Return the (X, Y) coordinate for the center point of the cell that contains the specified text.  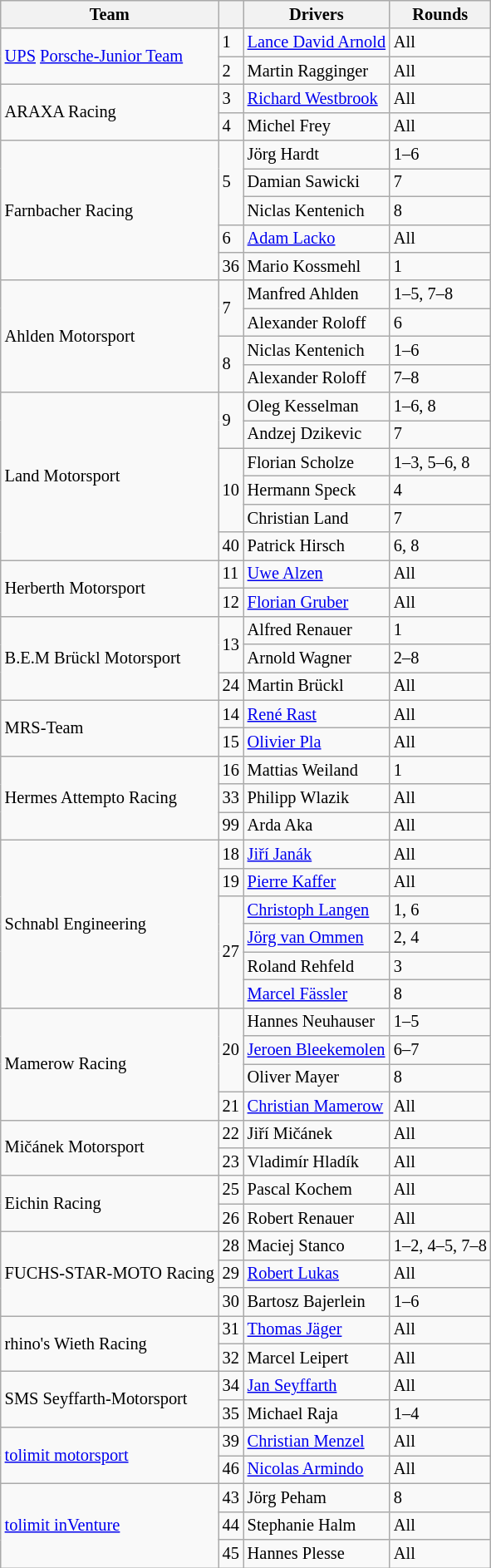
31 (231, 1329)
Michel Frey (317, 126)
39 (231, 1442)
Jörg van Ommen (317, 938)
Philipp Wlazik (317, 798)
Land Motorsport (110, 476)
24 (231, 686)
FUCHS-STAR-MOTO Racing (110, 1274)
18 (231, 854)
Martin Ragginger (317, 71)
Mario Kossmehl (317, 266)
20 (231, 1049)
33 (231, 798)
B.E.M Brückl Motorsport (110, 658)
Christian Mamerow (317, 1106)
1–6, 8 (440, 407)
tolimit inVenture (110, 1525)
Robert Renauer (317, 1218)
14 (231, 714)
Pierre Kaffer (317, 882)
Adam Lacko (317, 239)
1–5, 7–8 (440, 294)
1, 6 (440, 910)
2–8 (440, 658)
7–8 (440, 378)
9 (231, 421)
Oleg Kesselman (317, 407)
21 (231, 1106)
1–2, 4–5, 7–8 (440, 1245)
Michael Raja (317, 1413)
34 (231, 1386)
11 (231, 574)
16 (231, 770)
Martin Brückl (317, 686)
Florian Gruber (317, 602)
Mattias Weiland (317, 770)
2, 4 (440, 938)
Andzej Dzikevic (317, 434)
Jiří Janák (317, 854)
32 (231, 1358)
Jörg Hardt (317, 155)
rhino's Wieth Racing (110, 1344)
Richard Westbrook (317, 98)
MRS-Team (110, 728)
35 (231, 1413)
Jiří Mičánek (317, 1134)
Mičánek Motorsport (110, 1147)
Uwe Alzen (317, 574)
Jan Seyffarth (317, 1386)
2 (231, 71)
Manfred Ahlden (317, 294)
Hermann Speck (317, 490)
Herberth Motorsport (110, 587)
Eichin Racing (110, 1204)
27 (231, 951)
ARAXA Racing (110, 111)
Mamerow Racing (110, 1064)
15 (231, 742)
Jeroen Bleekemolen (317, 1050)
UPS Porsche-Junior Team (110, 57)
Patrick Hirsch (317, 546)
28 (231, 1245)
1–4 (440, 1413)
36 (231, 266)
Maciej Stanco (317, 1245)
Schnabl Engineering (110, 924)
Roland Rehfeld (317, 966)
SMS Seyffarth-Motorsport (110, 1400)
Drivers (317, 14)
Olivier Pla (317, 742)
Marcel Leipert (317, 1358)
Robert Lukas (317, 1274)
26 (231, 1218)
tolimit motorsport (110, 1455)
44 (231, 1526)
Florian Scholze (317, 462)
Bartosz Bajerlein (317, 1302)
29 (231, 1274)
Team (110, 14)
Thomas Jäger (317, 1329)
Pascal Kochem (317, 1190)
1–5 (440, 1022)
45 (231, 1553)
Rounds (440, 14)
40 (231, 546)
Lance David Arnold (317, 42)
Arnold Wagner (317, 658)
22 (231, 1134)
Damian Sawicki (317, 182)
Alfred Renauer (317, 630)
30 (231, 1302)
25 (231, 1190)
Stephanie Halm (317, 1526)
19 (231, 882)
Christian Menzel (317, 1442)
12 (231, 602)
23 (231, 1161)
Christoph Langen (317, 910)
Oliver Mayer (317, 1077)
Farnbacher Racing (110, 210)
5 (231, 183)
René Rast (317, 714)
43 (231, 1497)
Hannes Plesse (317, 1553)
Vladimír Hladík (317, 1161)
13 (231, 643)
10 (231, 491)
Marcel Fässler (317, 994)
99 (231, 826)
Christian Land (317, 518)
Hermes Attempto Racing (110, 798)
Hannes Neuhauser (317, 1022)
6, 8 (440, 546)
Nicolas Armindo (317, 1469)
Jörg Peham (317, 1497)
46 (231, 1469)
Ahlden Motorsport (110, 336)
Arda Aka (317, 826)
1–3, 5–6, 8 (440, 462)
6–7 (440, 1050)
